Capture the cell that displays the provided text and extract its (X, Y) central coordinate. 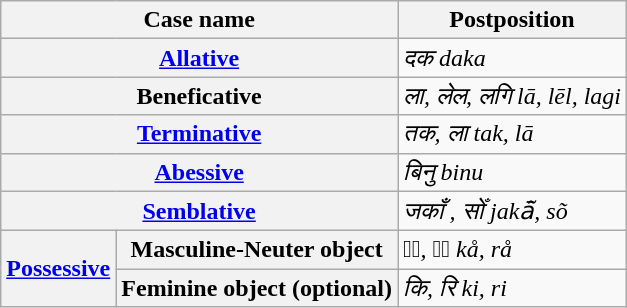
दक daka (512, 58)
Masculine-Neuter object (257, 250)
तक, ला tak, lā (512, 134)
कि, रि ki, ri (512, 288)
Postposition (512, 20)
Terminative (200, 134)
Case name (200, 20)
Feminine object (optional) (257, 288)
जकाँ , सोँ jakā̃, sõ (512, 211)
Allative (200, 58)
Beneficative (200, 96)
क꣱, र꣱ kå, rå (512, 250)
Possessive (58, 269)
Abessive (200, 172)
ला, लेल, लगि lā, lēl, lagi (512, 96)
बिनु binu (512, 172)
Semblative (200, 211)
